Scan for the cell matching the given text and deliver its (X, Y) coordinate at center. 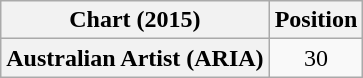
Chart (2015) (135, 20)
Australian Artist (ARIA) (135, 58)
Position (316, 20)
30 (316, 58)
